Output the [x, y] coordinate of the center of the cell containing the given text.  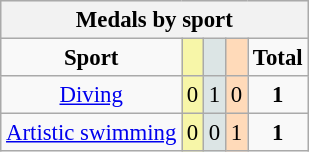
Medals by sport [154, 20]
Sport [92, 58]
Total [278, 58]
Artistic swimming [92, 133]
Diving [92, 95]
